Scan for the cell matching the given text and deliver its [X, Y] coordinate at center. 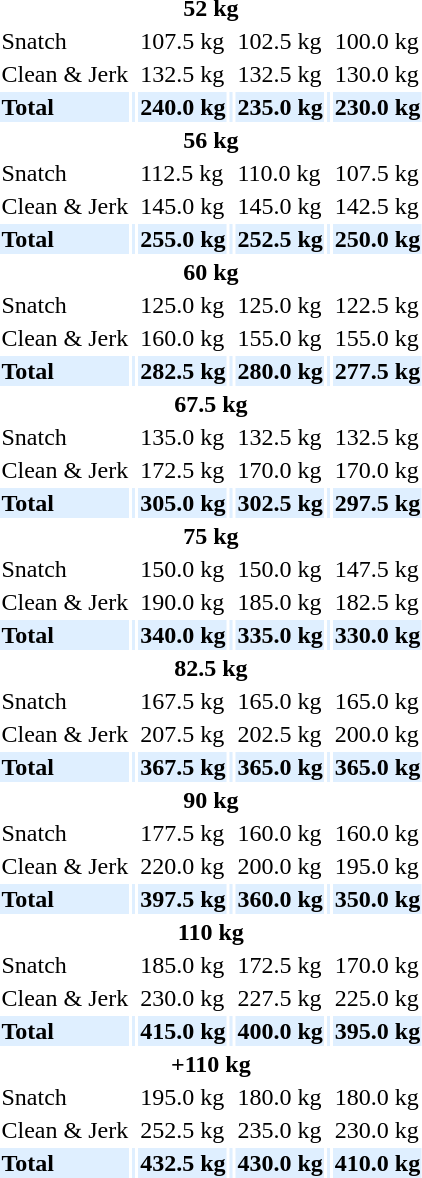
56 kg [211, 140]
102.5 kg [280, 41]
397.5 kg [183, 899]
432.5 kg [183, 1163]
82.5 kg [211, 668]
430.0 kg [280, 1163]
135.0 kg [183, 437]
167.5 kg [183, 701]
190.0 kg [183, 602]
225.0 kg [377, 998]
60 kg [211, 272]
240.0 kg [183, 107]
227.5 kg [280, 998]
340.0 kg [183, 635]
250.0 kg [377, 239]
335.0 kg [280, 635]
122.5 kg [377, 305]
305.0 kg [183, 503]
142.5 kg [377, 206]
297.5 kg [377, 503]
110.0 kg [280, 173]
330.0 kg [377, 635]
410.0 kg [377, 1163]
415.0 kg [183, 1031]
282.5 kg [183, 371]
182.5 kg [377, 602]
75 kg [211, 536]
112.5 kg [183, 173]
255.0 kg [183, 239]
395.0 kg [377, 1031]
277.5 kg [377, 371]
90 kg [211, 800]
367.5 kg [183, 767]
302.5 kg [280, 503]
67.5 kg [211, 404]
202.5 kg [280, 734]
+110 kg [211, 1064]
280.0 kg [280, 371]
350.0 kg [377, 899]
110 kg [211, 932]
220.0 kg [183, 866]
360.0 kg [280, 899]
400.0 kg [280, 1031]
207.5 kg [183, 734]
130.0 kg [377, 74]
177.5 kg [183, 833]
100.0 kg [377, 41]
147.5 kg [377, 569]
